Pinpoint the cell where the given text exists, returning its (X, Y) midpoint coordinate. 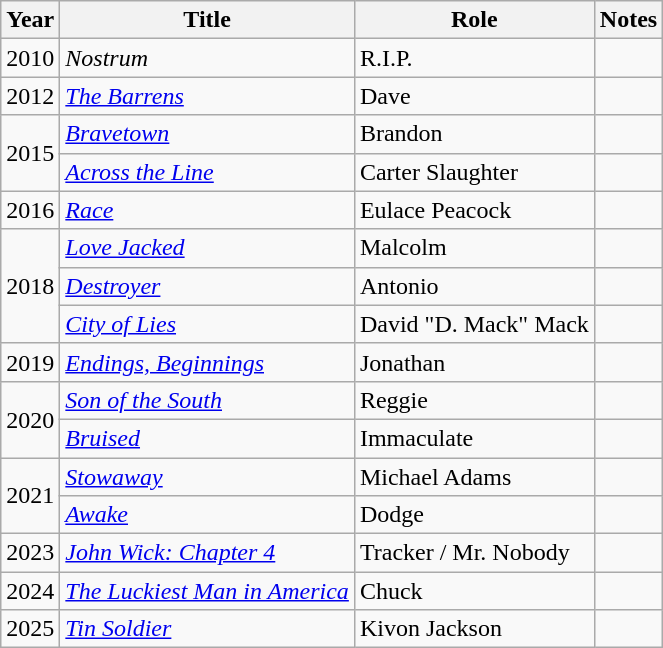
2024 (30, 591)
Immaculate (474, 438)
2018 (30, 286)
Antonio (474, 286)
Bruised (208, 438)
Role (474, 20)
R.I.P. (474, 58)
Dodge (474, 515)
Tin Soldier (208, 629)
Carter Slaughter (474, 172)
2010 (30, 58)
Malcolm (474, 248)
Dave (474, 96)
The Barrens (208, 96)
Love Jacked (208, 248)
John Wick: Chapter 4 (208, 553)
2019 (30, 362)
2025 (30, 629)
2015 (30, 153)
Son of the South (208, 400)
2020 (30, 419)
Tracker / Mr. Nobody (474, 553)
The Luckiest Man in America (208, 591)
Race (208, 210)
Title (208, 20)
Endings, Beginnings (208, 362)
Reggie (474, 400)
David "D. Mack" Mack (474, 324)
Awake (208, 515)
Bravetown (208, 134)
City of Lies (208, 324)
Across the Line (208, 172)
2021 (30, 496)
Jonathan (474, 362)
2016 (30, 210)
Brandon (474, 134)
Eulace Peacock (474, 210)
Stowaway (208, 477)
Destroyer (208, 286)
Notes (628, 20)
Kivon Jackson (474, 629)
Chuck (474, 591)
2012 (30, 96)
Year (30, 20)
Michael Adams (474, 477)
2023 (30, 553)
Nostrum (208, 58)
